Determine the [X, Y] coordinate at the center of the cell enclosing the given text.  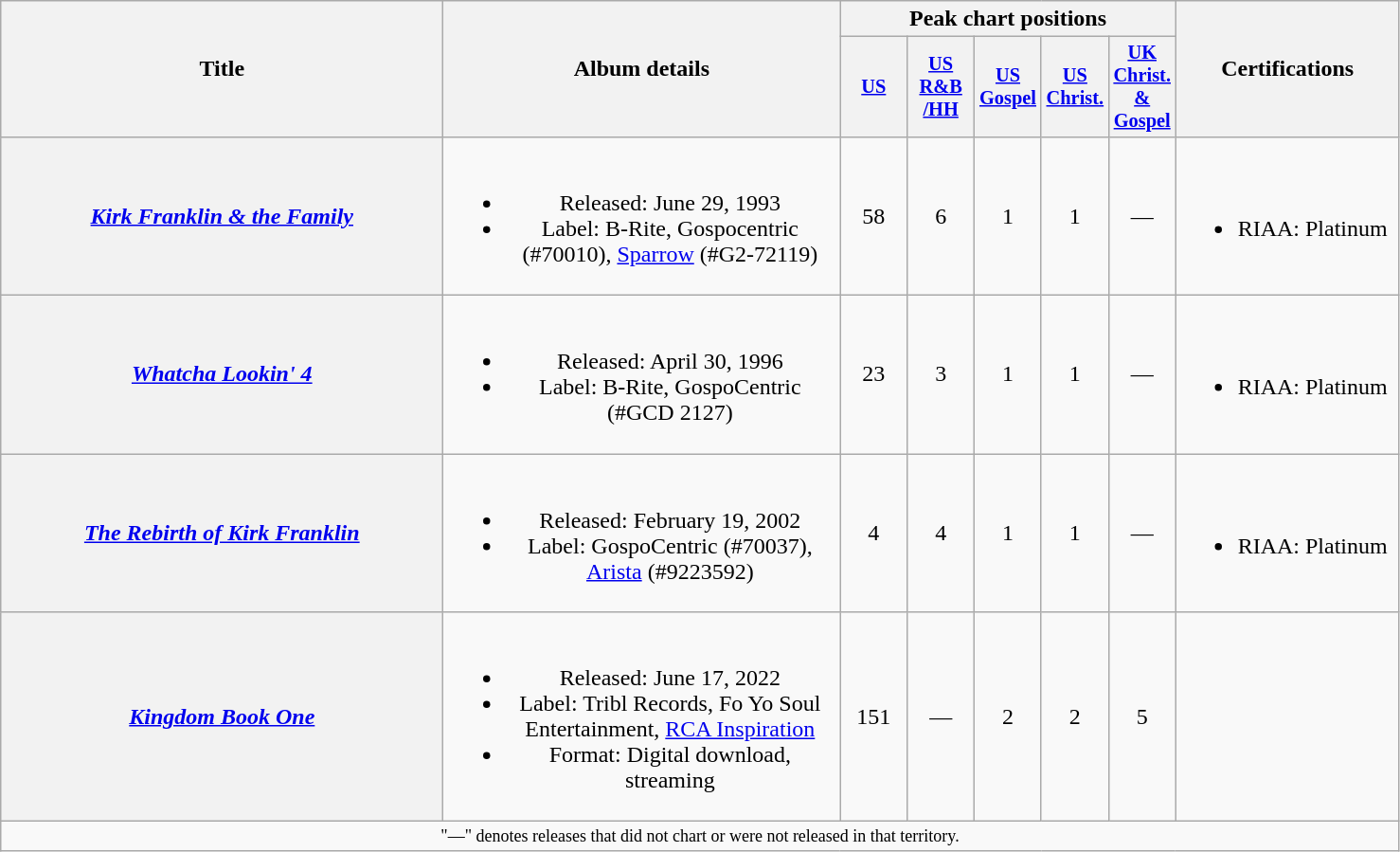
US [873, 87]
Released: April 30, 1996Label: B-Rite, GospoCentric (#GCD 2127) [642, 375]
Peak chart positions [1008, 19]
The Rebirth of Kirk Franklin [222, 533]
Title [222, 69]
UKChrist.& Gospel [1142, 87]
Kingdom Book One [222, 716]
3 [942, 375]
5 [1142, 716]
6 [942, 216]
23 [873, 375]
Released: June 29, 1993Label: B-Rite, Gospocentric (#70010), Sparrow (#G2-72119) [642, 216]
US Gospel [1008, 87]
151 [873, 716]
"—" denotes releases that did not chart or were not released in that territory. [700, 836]
Certifications [1287, 69]
Released: February 19, 2002Label: GospoCentric (#70037), Arista (#9223592) [642, 533]
Whatcha Lookin' 4 [222, 375]
Album details [642, 69]
Kirk Franklin & the Family [222, 216]
USChrist. [1074, 87]
58 [873, 216]
USR&B/HH [942, 87]
Released: June 17, 2022Label: Tribl Records, Fo Yo Soul Entertainment, RCA InspirationFormat: Digital download, streaming [642, 716]
